From the cell containing the given text, extract its center point as (X, Y) coordinate. 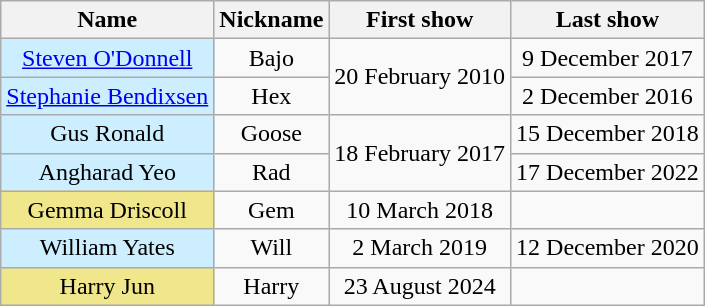
First show (420, 20)
Last show (608, 20)
Nickname (272, 20)
Hex (272, 96)
12 December 2020 (608, 248)
2 March 2019 (420, 248)
Harry (272, 286)
Harry Jun (108, 286)
Name (108, 20)
Gemma Driscoll (108, 210)
Rad (272, 172)
17 December 2022 (608, 172)
Will (272, 248)
2 December 2016 (608, 96)
15 December 2018 (608, 134)
Steven O'Donnell (108, 58)
Gus Ronald (108, 134)
Goose (272, 134)
9 December 2017 (608, 58)
Stephanie Bendixsen (108, 96)
10 March 2018 (420, 210)
Bajo (272, 58)
18 February 2017 (420, 153)
20 February 2010 (420, 77)
Gem (272, 210)
Angharad Yeo (108, 172)
23 August 2024 (420, 286)
William Yates (108, 248)
